For the text-containing cell, return its midpoint in [x, y] coordinate format. 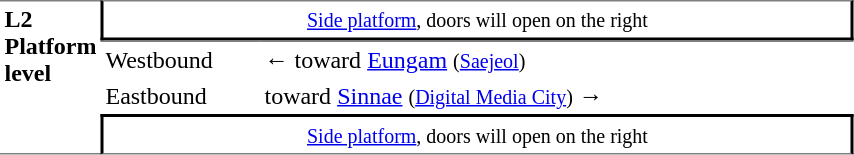
L2Platform level [50, 77]
toward Sinnae (Digital Media City) → [557, 96]
Westbound [180, 59]
← toward Eungam (Saejeol) [557, 59]
Eastbound [180, 96]
